Return (X, Y) of the center of cell containing provided text 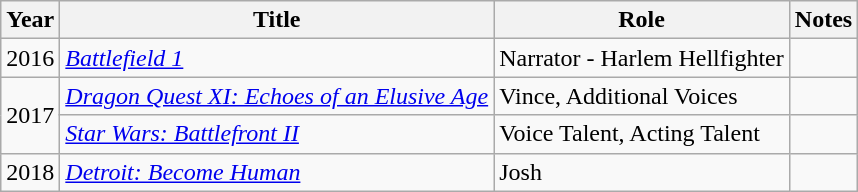
Star Wars: Battlefront II (277, 134)
2016 (30, 58)
Dragon Quest XI: Echoes of an Elusive Age (277, 96)
2017 (30, 115)
Voice Talent, Acting Talent (642, 134)
2018 (30, 172)
Josh (642, 172)
Battlefield 1 (277, 58)
Role (642, 20)
Year (30, 20)
Vince, Additional Voices (642, 96)
Detroit: Become Human (277, 172)
Title (277, 20)
Narrator - Harlem Hellfighter (642, 58)
Notes (823, 20)
